Find where the given text appears and provide that cell's center as [X, Y] coordinate. 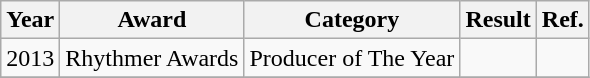
Rhythmer Awards [152, 58]
Year [30, 20]
Award [152, 20]
Category [352, 20]
2013 [30, 58]
Result [498, 20]
Ref. [562, 20]
Producer of The Year [352, 58]
